Locate the cell with the specified text and output its (X, Y) center coordinate. 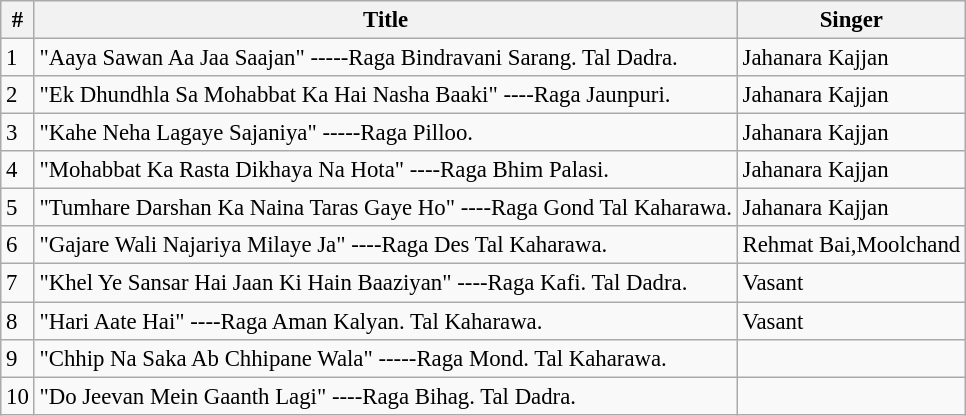
"Tumhare Darshan Ka Naina Taras Gaye Ho" ----Raga Gond Tal Kaharawa. (386, 208)
7 (18, 283)
2 (18, 95)
"Do Jeevan Mein Gaanth Lagi" ----Raga Bihag. Tal Dadra. (386, 396)
"Ek Dhundhla Sa Mohabbat Ka Hai Nasha Baaki" ----Raga Jaunpuri. (386, 95)
8 (18, 321)
3 (18, 133)
"Kahe Neha Lagaye Sajaniya" -----Raga Pilloo. (386, 133)
9 (18, 358)
6 (18, 245)
Singer (851, 20)
"Hari Aate Hai" ----Raga Aman Kalyan. Tal Kaharawa. (386, 321)
"Aaya Sawan Aa Jaa Saajan" -----Raga Bindravani Sarang. Tal Dadra. (386, 58)
4 (18, 170)
"Mohabbat Ka Rasta Dikhaya Na Hota" ----Raga Bhim Palasi. (386, 170)
10 (18, 396)
5 (18, 208)
1 (18, 58)
"Gajare Wali Najariya Milaye Ja" ----Raga Des Tal Kaharawa. (386, 245)
Rehmat Bai,Moolchand (851, 245)
"Khel Ye Sansar Hai Jaan Ki Hain Baaziyan" ----Raga Kafi. Tal Dadra. (386, 283)
Title (386, 20)
# (18, 20)
"Chhip Na Saka Ab Chhipane Wala" -----Raga Mond. Tal Kaharawa. (386, 358)
